Extract the (X, Y) coordinate from the center of the cell holding the provided text.  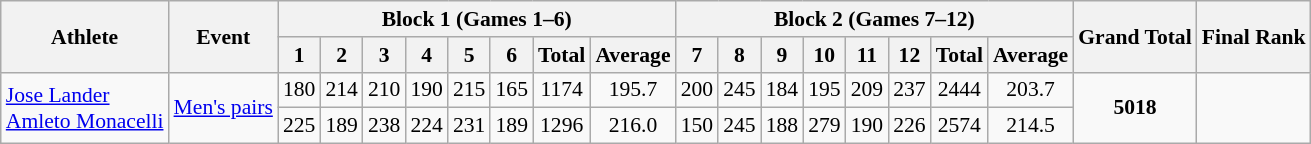
216.0 (632, 126)
184 (782, 90)
Block 2 (Games 7–12) (875, 19)
215 (470, 90)
279 (824, 126)
210 (384, 90)
5 (470, 55)
165 (512, 90)
5018 (1134, 108)
1296 (562, 126)
Event (224, 36)
Final Rank (1254, 36)
2 (342, 55)
214 (342, 90)
225 (300, 126)
209 (868, 90)
3 (384, 55)
9 (782, 55)
7 (698, 55)
Athlete (85, 36)
200 (698, 90)
2444 (960, 90)
224 (426, 126)
237 (910, 90)
214.5 (1030, 126)
150 (698, 126)
238 (384, 126)
8 (740, 55)
12 (910, 55)
203.7 (1030, 90)
180 (300, 90)
226 (910, 126)
1174 (562, 90)
Grand Total (1134, 36)
11 (868, 55)
4 (426, 55)
Block 1 (Games 1–6) (477, 19)
Jose Lander Amleto Monacelli (85, 108)
10 (824, 55)
2574 (960, 126)
6 (512, 55)
195.7 (632, 90)
1 (300, 55)
231 (470, 126)
Men's pairs (224, 108)
195 (824, 90)
188 (782, 126)
